From the cell containing the given text, extract its center point as [X, Y] coordinate. 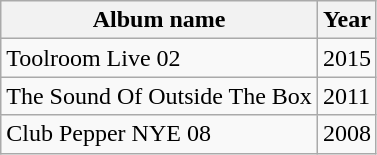
2011 [346, 96]
The Sound Of Outside The Box [160, 96]
Album name [160, 20]
2008 [346, 134]
Toolroom Live 02 [160, 58]
Year [346, 20]
Club Pepper NYE 08 [160, 134]
2015 [346, 58]
